Locate the cell with the specified text and output its [x, y] center coordinate. 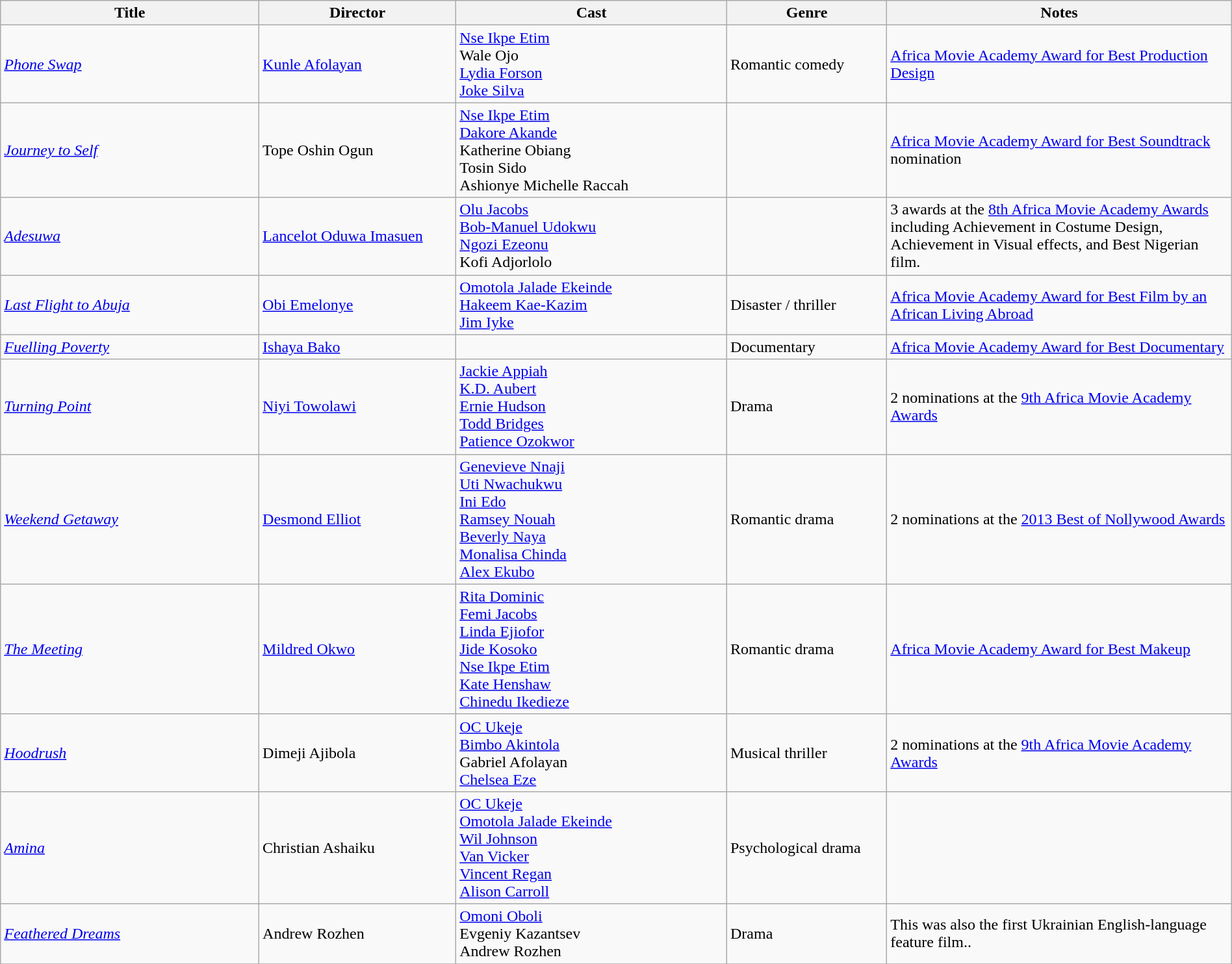
Africa Movie Academy Award for Best Documentary [1059, 347]
Obi Emelonye [357, 305]
Last Flight to Abuja [130, 305]
Omoni Oboli Evgeniy KazantsevAndrew Rozhen [591, 933]
Rita Dominic Femi JacobsLinda EjioforJide Kosoko Nse Ikpe Etim Kate Henshaw Chinedu Ikedieze [591, 649]
Fuelling Poverty [130, 347]
Director [357, 13]
Feathered Dreams [130, 933]
Dimeji Ajibola [357, 752]
Romantic comedy [806, 64]
Kunle Afolayan [357, 64]
Amina [130, 847]
Tope Oshin Ogun [357, 150]
Turning Point [130, 407]
Musical thriller [806, 752]
Journey to Self [130, 150]
Nse Ikpe EtimWale OjoLydia ForsonJoke Silva [591, 64]
Christian Ashaiku [357, 847]
Cast [591, 13]
Adesuwa [130, 236]
Genevieve Nnaji Uti NwachukwuIni EdoRamsey Nouah Beverly Naya Monalisa Chinda Alex Ekubo [591, 519]
Africa Movie Academy Award for Best Production Design [1059, 64]
Title [130, 13]
OC Ukeje Bimbo AkintolaGabriel AfolayanChelsea Eze [591, 752]
Psychological drama [806, 847]
Africa Movie Academy Award for Best Film by an African Living Abroad [1059, 305]
Lancelot Oduwa Imasuen [357, 236]
Ishaya Bako [357, 347]
2 nominations at the 2013 Best of Nollywood Awards [1059, 519]
Andrew Rozhen [357, 933]
Omotola Jalade EkeindeHakeem Kae-KazimJim Iyke [591, 305]
Jackie Appiah K.D. AubertErnie HudsonTodd Bridges Patience Ozokwor [591, 407]
The Meeting [130, 649]
Genre [806, 13]
Hoodrush [130, 752]
Olu JacobsBob-Manuel UdokwuNgozi EzeonuKofi Adjorlolo [591, 236]
OC Ukeje Omotola Jalade EkeindeWil JohnsonVan VickerVincent ReganAlison Carroll [591, 847]
Africa Movie Academy Award for Best Soundtrack nomination [1059, 150]
3 awards at the 8th Africa Movie Academy Awards including Achievement in Costume Design, Achievement in Visual effects, and Best Nigerian film. [1059, 236]
Phone Swap [130, 64]
Desmond Elliot [357, 519]
This was also the first Ukrainian English-language feature film.. [1059, 933]
Mildred Okwo [357, 649]
Documentary [806, 347]
Nse Ikpe EtimDakore AkandeKatherine ObiangTosin SidoAshionye Michelle Raccah [591, 150]
Africa Movie Academy Award for Best Makeup [1059, 649]
Disaster / thriller [806, 305]
Weekend Getaway [130, 519]
Niyi Towolawi [357, 407]
Notes [1059, 13]
